Find where the given text appears and provide that cell's center as [X, Y] coordinate. 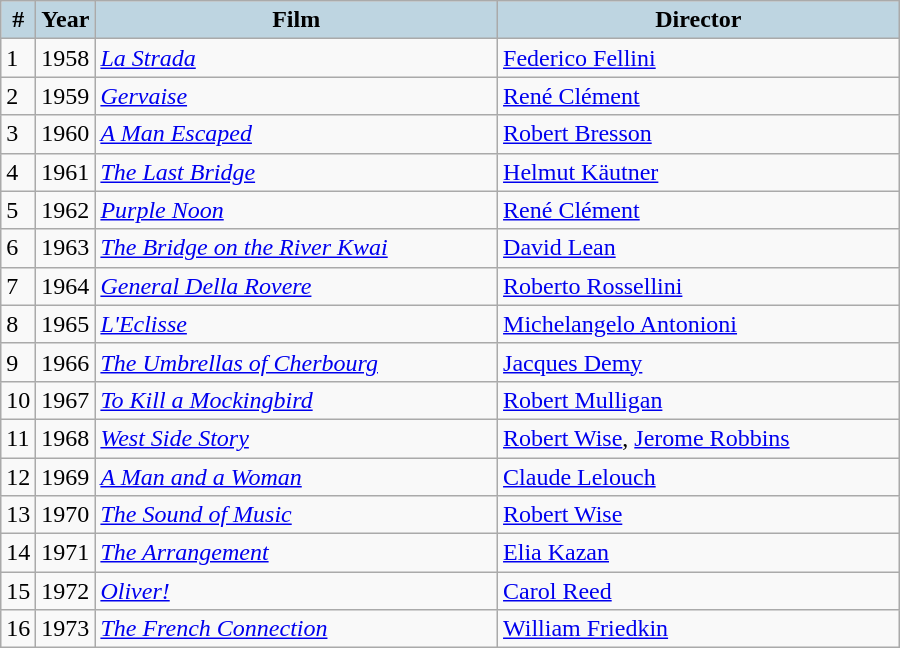
Carol Reed [699, 591]
1958 [66, 58]
A Man Escaped [296, 134]
David Lean [699, 248]
1971 [66, 553]
1963 [66, 248]
Robert Bresson [699, 134]
The French Connection [296, 629]
9 [18, 362]
West Side Story [296, 438]
13 [18, 515]
15 [18, 591]
General Della Rovere [296, 286]
1968 [66, 438]
Elia Kazan [699, 553]
Roberto Rossellini [699, 286]
Claude Lelouch [699, 477]
Purple Noon [296, 210]
10 [18, 400]
L'Eclisse [296, 324]
1973 [66, 629]
1972 [66, 591]
A Man and a Woman [296, 477]
Federico Fellini [699, 58]
8 [18, 324]
The Umbrellas of Cherbourg [296, 362]
1970 [66, 515]
1964 [66, 286]
# [18, 20]
11 [18, 438]
1967 [66, 400]
Robert Wise, Jerome Robbins [699, 438]
1960 [66, 134]
1959 [66, 96]
3 [18, 134]
1965 [66, 324]
The Sound of Music [296, 515]
Gervaise [296, 96]
Robert Mulligan [699, 400]
La Strada [296, 58]
Year [66, 20]
Jacques Demy [699, 362]
4 [18, 172]
The Arrangement [296, 553]
Helmut Käutner [699, 172]
1962 [66, 210]
16 [18, 629]
5 [18, 210]
7 [18, 286]
1969 [66, 477]
2 [18, 96]
Robert Wise [699, 515]
6 [18, 248]
Film [296, 20]
1961 [66, 172]
Michelangelo Antonioni [699, 324]
Oliver! [296, 591]
Director [699, 20]
The Bridge on the River Kwai [296, 248]
1966 [66, 362]
To Kill a Mockingbird [296, 400]
14 [18, 553]
12 [18, 477]
William Friedkin [699, 629]
1 [18, 58]
The Last Bridge [296, 172]
